Capture the cell that displays the provided text and extract its (x, y) central coordinate. 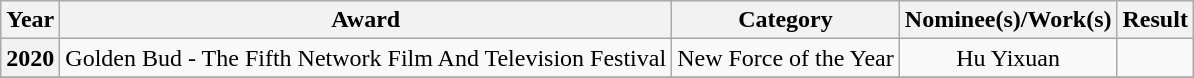
Category (786, 20)
New Force of the Year (786, 58)
2020 (30, 58)
Hu Yixuan (1008, 58)
Award (366, 20)
Golden Bud - The Fifth Network Film And Television Festival (366, 58)
Nominee(s)/Work(s) (1008, 20)
Result (1155, 20)
Year (30, 20)
